Locate the cell with the specified text and output its (x, y) center coordinate. 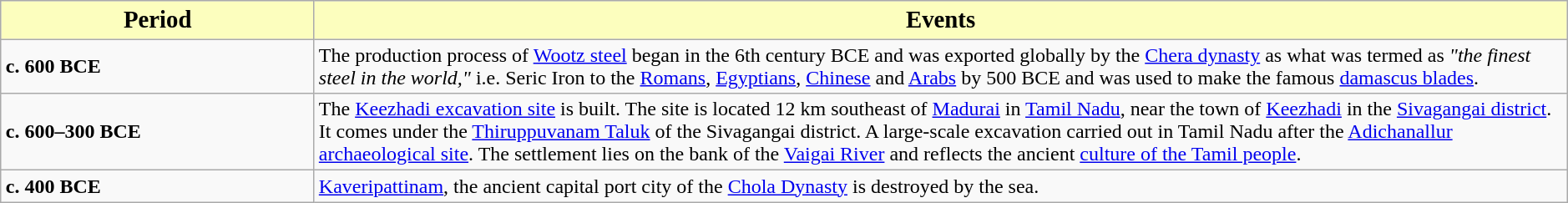
c. 600–300 BCE (157, 132)
Events (940, 20)
Period (157, 20)
c. 400 BCE (157, 186)
c. 600 BCE (157, 67)
Kaveripattinam, the ancient capital port city of the Chola Dynasty is destroyed by the sea. (940, 186)
